Provide the (X, Y) coordinate of the cell's center where the given text is located.  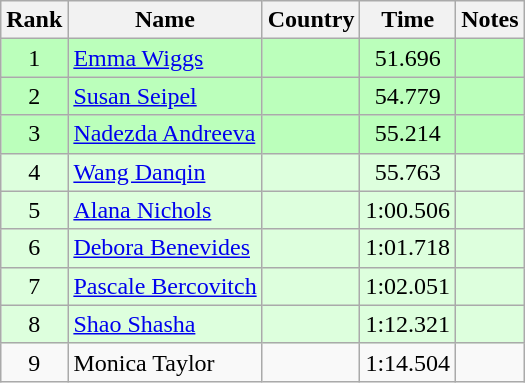
7 (34, 286)
8 (34, 324)
1:01.718 (408, 248)
Emma Wiggs (165, 58)
Wang Danqin (165, 172)
Monica Taylor (165, 362)
1:14.504 (408, 362)
Country (311, 20)
Name (165, 20)
3 (34, 134)
Time (408, 20)
9 (34, 362)
Debora Benevides (165, 248)
Nadezda Andreeva (165, 134)
5 (34, 210)
55.763 (408, 172)
1:00.506 (408, 210)
54.779 (408, 96)
4 (34, 172)
51.696 (408, 58)
Notes (490, 20)
1:12.321 (408, 324)
2 (34, 96)
Pascale Bercovitch (165, 286)
6 (34, 248)
Alana Nichols (165, 210)
Rank (34, 20)
1 (34, 58)
55.214 (408, 134)
Susan Seipel (165, 96)
1:02.051 (408, 286)
Shao Shasha (165, 324)
